Determine the [x, y] coordinate at the center of the cell enclosing the given text.  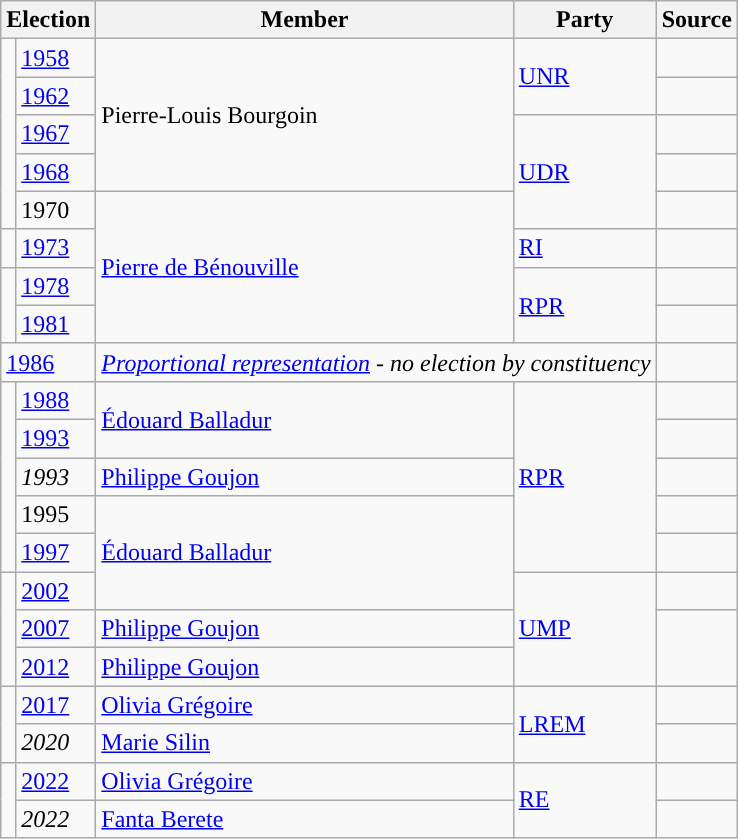
1968 [56, 172]
1958 [56, 58]
2017 [56, 705]
2012 [56, 667]
2020 [56, 743]
Party [584, 20]
UDR [584, 172]
1970 [56, 210]
Marie Silin [304, 743]
1973 [56, 248]
Source [696, 20]
Member [304, 20]
RI [584, 248]
Proportional representation - no election by constituency [376, 362]
1986 [48, 362]
UMP [584, 629]
UNR [584, 77]
1978 [56, 286]
Election [48, 20]
2002 [56, 591]
Pierre-Louis Bourgoin [304, 115]
1967 [56, 134]
1997 [56, 553]
Pierre de Bénouville [304, 267]
1962 [56, 96]
Fanta Berete [304, 819]
RE [584, 800]
1981 [56, 324]
2007 [56, 629]
LREM [584, 724]
1995 [56, 515]
1988 [56, 400]
